Scan for the cell matching the given text and deliver its (X, Y) coordinate at center. 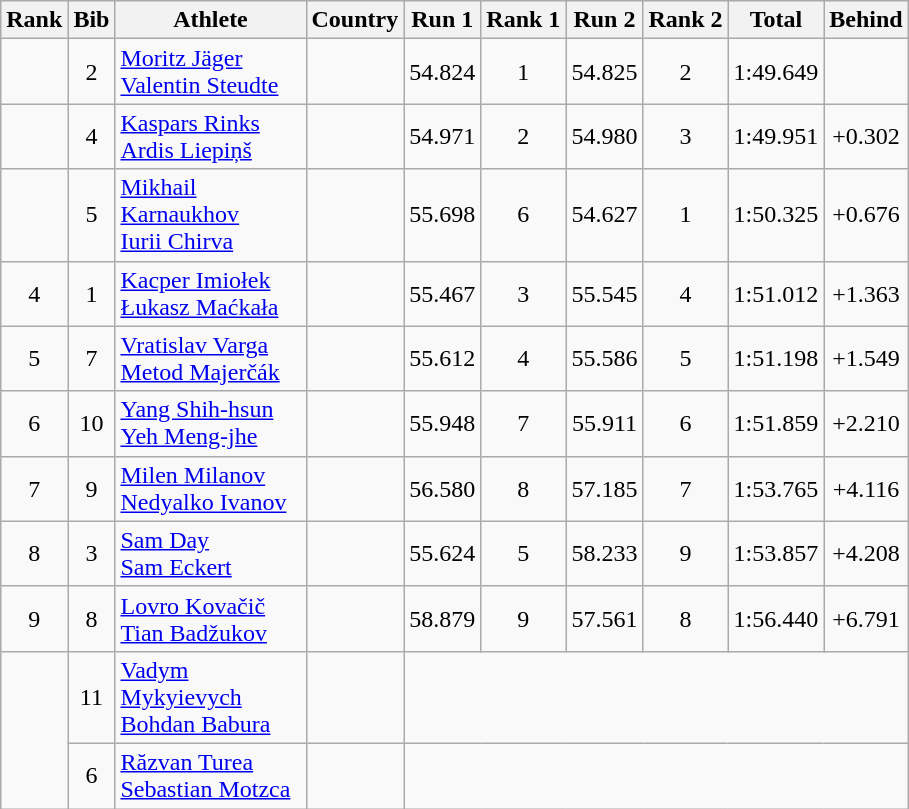
Vadym MykyievychBohdan Babura (210, 697)
11 (92, 697)
56.580 (442, 488)
54.627 (604, 215)
+2.210 (866, 424)
54.971 (442, 136)
58.879 (442, 618)
Moritz JägerValentin Steudte (210, 72)
Bib (92, 20)
1:49.951 (776, 136)
1:50.325 (776, 215)
+1.549 (866, 358)
Rank 2 (686, 20)
54.980 (604, 136)
55.545 (604, 294)
+1.363 (866, 294)
1:56.440 (776, 618)
1:51.198 (776, 358)
1:53.857 (776, 554)
55.698 (442, 215)
Athlete (210, 20)
+0.302 (866, 136)
Run 2 (604, 20)
1:49.649 (776, 72)
55.612 (442, 358)
57.185 (604, 488)
10 (92, 424)
58.233 (604, 554)
Kaspars RinksArdis Liepiņš (210, 136)
1:51.012 (776, 294)
55.624 (442, 554)
Behind (866, 20)
Lovro KovačičTian Badžukov (210, 618)
+4.208 (866, 554)
Mikhail KarnaukhovIurii Chirva (210, 215)
Rank 1 (524, 20)
Vratislav VargaMetod Majerčák (210, 358)
Sam DaySam Eckert (210, 554)
Run 1 (442, 20)
1:51.859 (776, 424)
Country (355, 20)
Kacper ImiołekŁukasz Maćkała (210, 294)
1:53.765 (776, 488)
Total (776, 20)
55.586 (604, 358)
Yang Shih-hsunYeh Meng-jhe (210, 424)
57.561 (604, 618)
55.467 (442, 294)
+0.676 (866, 215)
55.911 (604, 424)
Milen MilanovNedyalko Ivanov (210, 488)
Răzvan TureaSebastian Motzca (210, 776)
55.948 (442, 424)
+6.791 (866, 618)
Rank (34, 20)
54.825 (604, 72)
54.824 (442, 72)
+4.116 (866, 488)
